Capture the cell that displays the provided text and extract its [x, y] central coordinate. 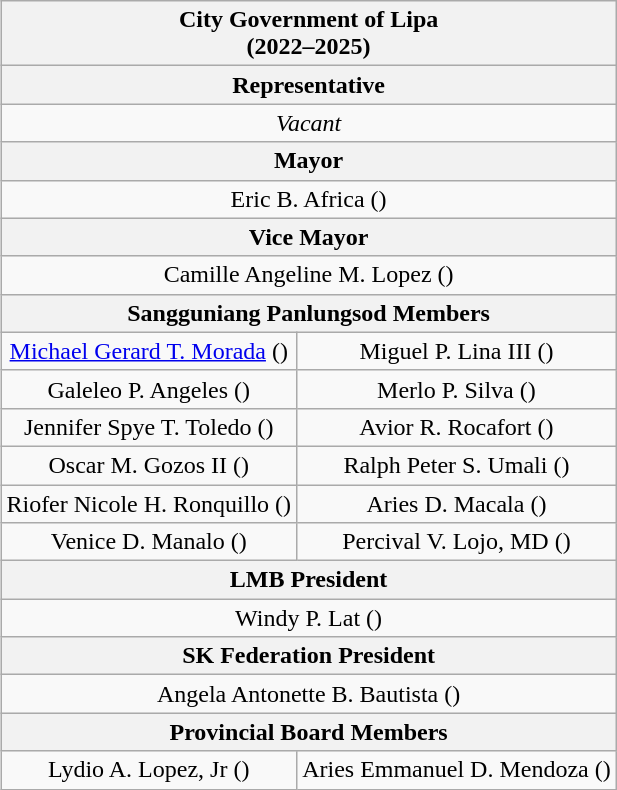
Miguel P. Lina III () [457, 351]
LMB President [308, 580]
Jennifer Spye T. Toledo () [149, 427]
Merlo P. Silva () [457, 389]
City Government of Lipa(2022–2025) [308, 34]
Camille Angeline M. Lopez () [308, 275]
Michael Gerard T. Morada () [149, 351]
Venice D. Manalo () [149, 542]
Lydio A. Lopez, Jr () [149, 770]
Avior R. Rocafort () [457, 427]
Vacant [308, 123]
Aries D. Macala () [457, 503]
Sangguniang Panlungsod Members [308, 313]
Ralph Peter S. Umali () [457, 465]
Riofer Nicole H. Ronquillo () [149, 503]
Angela Antonette B. Bautista () [308, 694]
Eric B. Africa () [308, 199]
Windy P. Lat () [308, 618]
Mayor [308, 161]
Galeleo P. Angeles () [149, 389]
Vice Mayor [308, 237]
Representative [308, 85]
Provincial Board Members [308, 732]
Aries Emmanuel D. Mendoza () [457, 770]
Oscar M. Gozos II () [149, 465]
SK Federation President [308, 656]
Percival V. Lojo, MD () [457, 542]
